Identify which cell holds the provided text, then report its (X, Y) central coordinate. 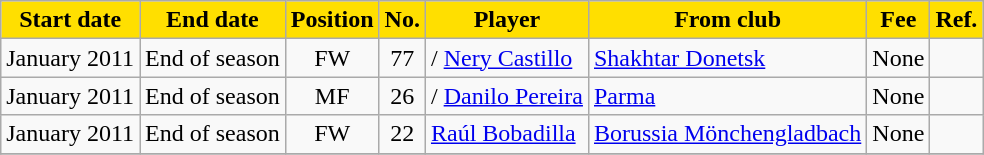
77 (402, 58)
/ Nery Castillo (506, 58)
Fee (898, 20)
Borussia Mönchengladbach (727, 134)
/ Danilo Pereira (506, 96)
No. (402, 20)
Ref. (956, 20)
22 (402, 134)
Raúl Bobadilla (506, 134)
26 (402, 96)
Player (506, 20)
End date (213, 20)
Shakhtar Donetsk (727, 58)
MF (332, 96)
Start date (70, 20)
Parma (727, 96)
Position (332, 20)
From club (727, 20)
